Return (x, y) of the center of cell containing provided text 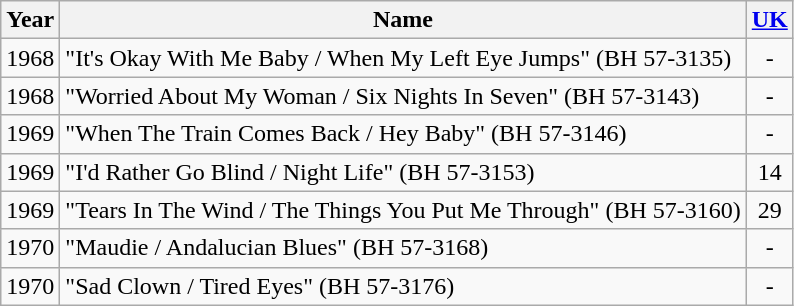
"I'd Rather Go Blind / Night Life" (BH 57-3153) (403, 172)
Year (30, 20)
UK (770, 20)
"When The Train Comes Back / Hey Baby" (BH 57-3146) (403, 134)
29 (770, 210)
"Tears In The Wind / The Things You Put Me Through" (BH 57-3160) (403, 210)
14 (770, 172)
"Sad Clown / Tired Eyes" (BH 57-3176) (403, 286)
Name (403, 20)
"It's Okay With Me Baby / When My Left Eye Jumps" (BH 57-3135) (403, 58)
"Worried About My Woman / Six Nights In Seven" (BH 57-3143) (403, 96)
"Maudie / Andalucian Blues" (BH 57-3168) (403, 248)
